Locate the cell with the specified text and output its [X, Y] center coordinate. 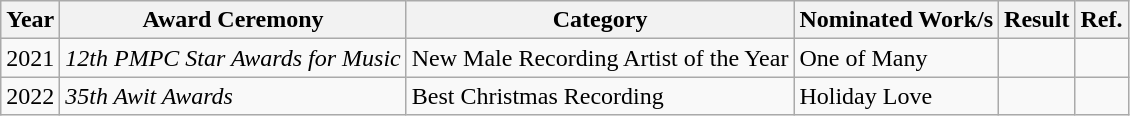
Result [1037, 20]
2021 [30, 58]
New Male Recording Artist of the Year [600, 58]
Holiday Love [896, 96]
Nominated Work/s [896, 20]
Year [30, 20]
Award Ceremony [233, 20]
Ref. [1102, 20]
2022 [30, 96]
One of Many [896, 58]
Category [600, 20]
35th Awit Awards [233, 96]
Best Christmas Recording [600, 96]
12th PMPC Star Awards for Music [233, 58]
